Locate the cell with the specified text and output its [x, y] center coordinate. 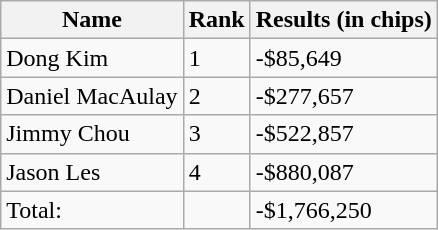
2 [216, 96]
-$522,857 [344, 134]
-$880,087 [344, 172]
Daniel MacAulay [92, 96]
-$1,766,250 [344, 210]
-$277,657 [344, 96]
Jason Les [92, 172]
Rank [216, 20]
-$85,649 [344, 58]
3 [216, 134]
Total: [92, 210]
Dong Kim [92, 58]
1 [216, 58]
4 [216, 172]
Name [92, 20]
Results (in chips) [344, 20]
Jimmy Chou [92, 134]
